Scan for the cell matching the given text and deliver its [x, y] coordinate at center. 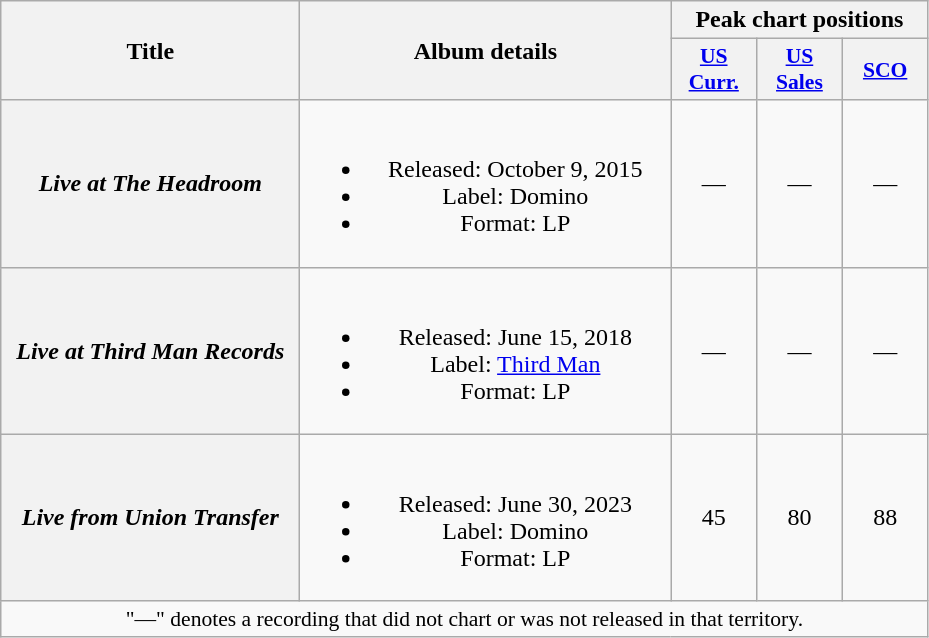
USCurr. [714, 70]
Live at The Headroom [150, 184]
Released: June 30, 2023Label: DominoFormat: LP [486, 518]
SCO [885, 70]
"—" denotes a recording that did not chart or was not released in that territory. [464, 619]
Peak chart positions [800, 20]
Released: October 9, 2015Label: DominoFormat: LP [486, 184]
Live from Union Transfer [150, 518]
USSales [800, 70]
Released: June 15, 2018Label: Third ManFormat: LP [486, 350]
88 [885, 518]
80 [800, 518]
Album details [486, 50]
Title [150, 50]
45 [714, 518]
Live at Third Man Records [150, 350]
